Return the (X, Y) coordinate for the center point of the cell that contains the specified text.  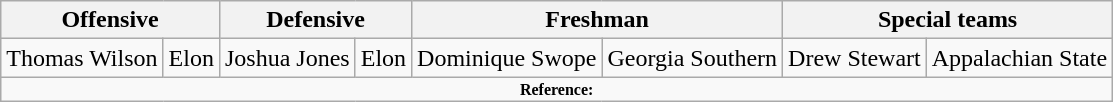
Freshman (598, 20)
Georgia Southern (692, 58)
Reference: (557, 89)
Offensive (110, 20)
Dominique Swope (507, 58)
Appalachian State (1019, 58)
Defensive (315, 20)
Thomas Wilson (82, 58)
Special teams (948, 20)
Joshua Jones (287, 58)
Drew Stewart (855, 58)
